Determine the [X, Y] coordinate at the center of the cell enclosing the given text.  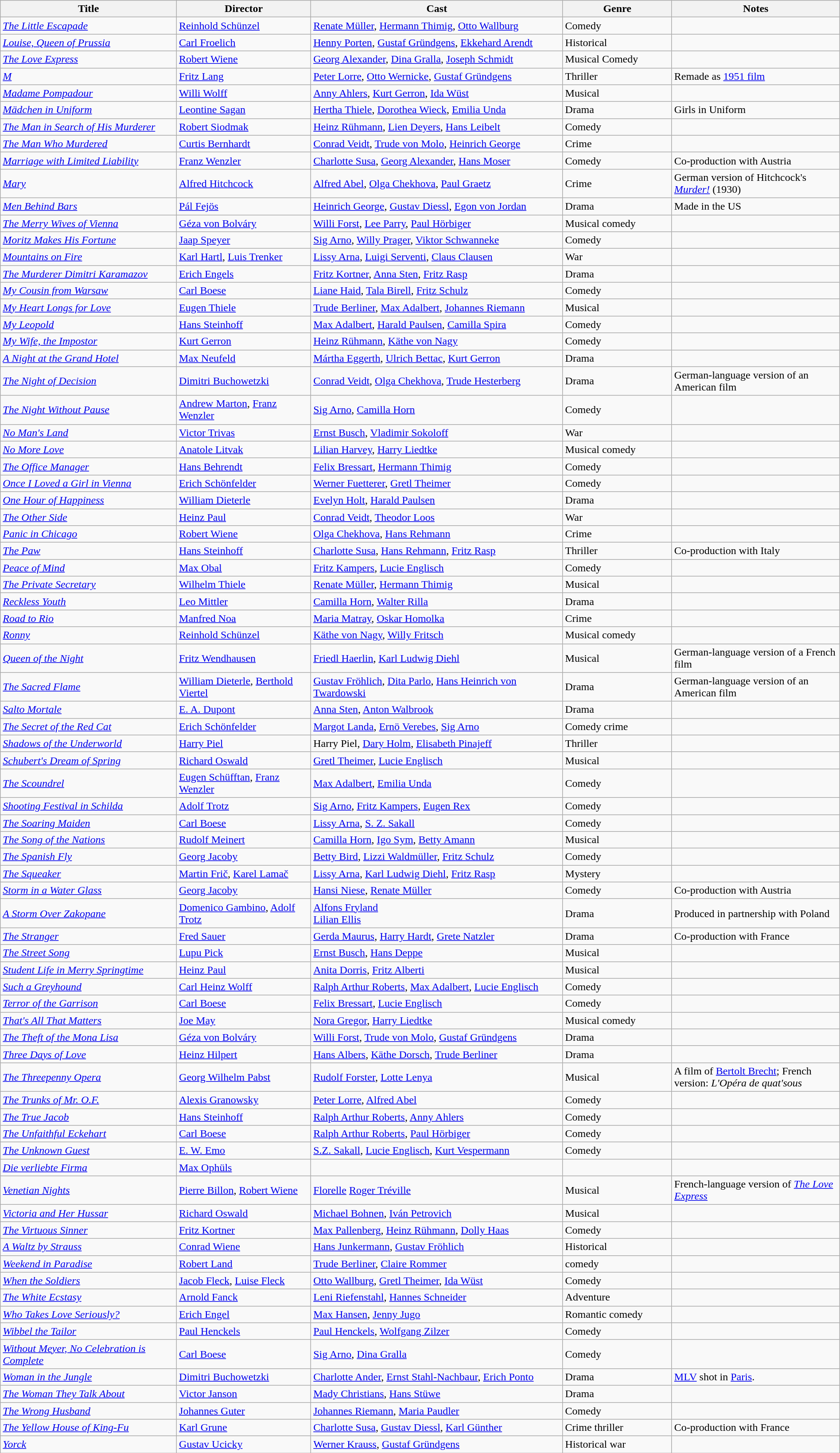
The Squeaker [89, 874]
Queen of the Night [89, 658]
Michael Bohnen, Iván Petrovich [437, 1213]
Harry Piel, Dary Holm, Elisabeth Pinajeff [437, 743]
The Wrong Husband [89, 1411]
Willi Wolff [244, 93]
Lissy Arna, Karl Ludwig Diehl, Fritz Rasp [437, 874]
Willi Forst, Lee Parry, Paul Hörbiger [437, 223]
Lissy Arna, S. Z. Sakall [437, 823]
The Stranger [89, 936]
German-language version of a French film [756, 658]
German version of Hitchcock's Murder! (1930) [756, 184]
Max Obal [244, 568]
Anita Dorris, Fritz Alberti [437, 970]
Mädchen in Uniform [89, 110]
Werner Krauss, Gustaf Gründgens [437, 1445]
Curtis Bernhardt [244, 144]
Peter Lorre, Alfred Abel [437, 1100]
Hertha Thiele, Dorothea Wieck, Emilia Unda [437, 110]
Reckless Youth [89, 602]
Title [89, 9]
Gerda Maurus, Harry Hardt, Grete Natzler [437, 936]
Olga Chekhova, Hans Rehmann [437, 534]
Andrew Marton, Franz Wenzler [244, 410]
Pál Fejös [244, 206]
Alfred Abel, Olga Chekhova, Paul Graetz [437, 184]
Alfons Fryland Lilian Ellis [437, 913]
Jacob Fleck, Luise Fleck [244, 1281]
Felix Bressart, Hermann Thimig [437, 466]
Hans Albers, Käthe Dorsch, Trude Berliner [437, 1054]
The Secret of the Red Cat [89, 726]
No More Love [89, 449]
Eugen Schüfftan, Franz Wenzler [244, 783]
Harry Piel [244, 743]
Alexis Granowsky [244, 1100]
The Soaring Maiden [89, 823]
William Dieterle [244, 500]
Peter Lorre, Otto Wernicke, Gustaf Gründgens [437, 76]
Weekend in Paradise [89, 1264]
Moritz Makes His Fortune [89, 240]
Sig Arno, Fritz Kampers, Eugen Rex [437, 806]
Three Days of Love [89, 1054]
Wibbel the Tailor [89, 1331]
E. A. Dupont [244, 710]
The Office Manager [89, 466]
A Waltz by Strauss [89, 1247]
E. W. Emo [244, 1151]
Comedy crime [617, 726]
Notes [756, 9]
Paul Henckels, Wolfgang Zilzer [437, 1331]
Louise, Queen of Prussia [89, 43]
The Merry Wives of Vienna [89, 223]
MLV shot in Paris. [756, 1377]
Kurt Gerron [244, 341]
Trude Berliner, Claire Rommer [437, 1264]
Evelyn Holt, Harald Paulsen [437, 500]
Karl Grune [244, 1428]
Conrad Veidt, Theodor Loos [437, 517]
Crime thriller [617, 1428]
Eugen Thiele [244, 308]
Henny Porten, Gustaf Gründgens, Ekkehard Arendt [437, 43]
Ernst Busch, Vladimir Sokoloff [437, 433]
Terror of the Garrison [89, 1004]
Robert Siodmak [244, 127]
Max Ophüls [244, 1168]
Student Life in Merry Springtime [89, 970]
Who Takes Love Seriously? [89, 1314]
Felix Bressart, Lucie Englisch [437, 1004]
Max Pallenberg, Heinz Rühmann, Dolly Haas [437, 1230]
Mountains on Fire [89, 257]
Lissy Arna, Luigi Serventi, Claus Clausen [437, 257]
Romantic comedy [617, 1314]
The Unknown Guest [89, 1151]
Die verliebte Firma [89, 1168]
Alfred Hitchcock [244, 184]
Arnold Fanck [244, 1297]
Remade as 1951 film [756, 76]
When the Soldiers [89, 1281]
Charlotte Susa, Georg Alexander, Hans Moser [437, 160]
Karl Hartl, Luis Trenker [244, 257]
Victor Janson [244, 1394]
Anna Sten, Anton Walbrook [437, 710]
Wilhelm Thiele [244, 585]
Otto Wallburg, Gretl Theimer, Ida Wüst [437, 1281]
Panic in Chicago [89, 534]
The Scoundrel [89, 783]
Gustav Fröhlich, Dita Parlo, Hans Heinrich von Twardowski [437, 687]
Rudolf Forster, Lotte Lenya [437, 1077]
Johannes Riemann, Maria Paudler [437, 1411]
A film of Bertolt Brecht; French version: L'Opéra de quat'sous [756, 1077]
Mystery [617, 874]
Leontine Sagan [244, 110]
Without Meyer, No Celebration is Complete [89, 1354]
Charlotte Susa, Hans Rehmann, Fritz Rasp [437, 551]
William Dieterle, Berthold Viertel [244, 687]
One Hour of Happiness [89, 500]
My Cousin from Warsaw [89, 291]
Leo Mittler [244, 602]
Heinz Hilpert [244, 1054]
Jaap Speyer [244, 240]
Victoria and Her Hussar [89, 1213]
Robert Land [244, 1264]
Franz Wenzler [244, 160]
comedy [617, 1264]
Fritz Wendhausen [244, 658]
Ronny [89, 635]
Ralph Arthur Roberts, Anny Ahlers [437, 1117]
The Love Express [89, 59]
Betty Bird, Lizzi Waldmüller, Fritz Schulz [437, 857]
Gustav Ucicky [244, 1445]
Heinz Rühmann, Lien Deyers, Hans Leibelt [437, 127]
Lupu Pick [244, 953]
Sig Arno, Camilla Horn [437, 410]
My Wife, the Impostor [89, 341]
Fritz Kampers, Lucie Englisch [437, 568]
Venetian Nights [89, 1191]
The Sacred Flame [89, 687]
Fred Sauer [244, 936]
Peace of Mind [89, 568]
Men Behind Bars [89, 206]
Marriage with Limited Liability [89, 160]
The Man Who Murdered [89, 144]
Werner Fuetterer, Gretl Theimer [437, 483]
Mady Christians, Hans Stüwe [437, 1394]
Rudolf Meinert [244, 840]
Conrad Veidt, Trude von Molo, Heinrich George [437, 144]
The Night Without Pause [89, 410]
Shadows of the Underworld [89, 743]
The Song of the Nations [89, 840]
Carl Heinz Wolff [244, 987]
Fritz Kortner [244, 1230]
A Storm Over Zakopane [89, 913]
Sig Arno, Dina Gralla [437, 1354]
Adolf Trotz [244, 806]
Manfred Noa [244, 618]
Willi Forst, Trude von Molo, Gustaf Gründgens [437, 1037]
Maria Matray, Oskar Homolka [437, 618]
The Theft of the Mona Lisa [89, 1037]
Max Hansen, Jenny Jugo [437, 1314]
The Little Escapade [89, 26]
The Private Secretary [89, 585]
The Spanish Fly [89, 857]
Cast [437, 9]
Charlotte Susa, Gustav Diessl, Karl Günther [437, 1428]
Mary [89, 184]
Charlotte Ander, Ernst Stahl-Nachbaur, Erich Ponto [437, 1377]
Ralph Arthur Roberts, Paul Hörbiger [437, 1134]
Martin Frič, Karel Lamač [244, 874]
Gretl Theimer, Lucie Englisch [437, 760]
Genre [617, 9]
Renate Müller, Hermann Thimig, Otto Wallburg [437, 26]
Heinrich George, Gustav Diessl, Egon von Jordan [437, 206]
Paul Henckels [244, 1331]
Domenico Gambino, Adolf Trotz [244, 913]
No Man's Land [89, 433]
The Street Song [89, 953]
The Other Side [89, 517]
French-language version of The Love Express [756, 1191]
The Woman They Talk About [89, 1394]
Renate Müller, Hermann Thimig [437, 585]
Ernst Busch, Hans Deppe [437, 953]
Anatole Litvak [244, 449]
Trude Berliner, Max Adalbert, Johannes Riemann [437, 308]
Pierre Billon, Robert Wiene [244, 1191]
Mártha Eggerth, Ulrich Bettac, Kurt Gerron [437, 358]
My Leopold [89, 324]
Erich Engels [244, 274]
Liane Haid, Tala Birell, Fritz Schulz [437, 291]
Camilla Horn, Walter Rilla [437, 602]
Road to Rio [89, 618]
M [89, 76]
Sig Arno, Willy Prager, Viktor Schwanneke [437, 240]
Girls in Uniform [756, 110]
Max Neufeld [244, 358]
Ralph Arthur Roberts, Max Adalbert, Lucie Englisch [437, 987]
Once I Loved a Girl in Vienna [89, 483]
Florelle Roger Tréville [437, 1191]
Leni Riefenstahl, Hannes Schneider [437, 1297]
Margot Landa, Ernö Verebes, Sig Arno [437, 726]
Co-production with Italy [756, 551]
The White Ecstasy [89, 1297]
Woman in the Jungle [89, 1377]
Anny Ahlers, Kurt Gerron, Ida Wüst [437, 93]
Produced in partnership with Poland [756, 913]
Erich Engel [244, 1314]
The Threepenny Opera [89, 1077]
Hansi Niese, Renate Müller [437, 891]
Such a Greyhound [89, 987]
Lilian Harvey, Harry Liedtke [437, 449]
The Virtuous Sinner [89, 1230]
Schubert's Dream of Spring [89, 760]
Käthe von Nagy, Willy Fritsch [437, 635]
Hans Behrendt [244, 466]
Max Adalbert, Harald Paulsen, Camilla Spira [437, 324]
Salto Mortale [89, 710]
That's All That Matters [89, 1020]
Carl Froelich [244, 43]
The Trunks of Mr. O.F. [89, 1100]
Fritz Lang [244, 76]
Historical war [617, 1445]
Hans Junkermann, Gustav Fröhlich [437, 1247]
The Man in Search of His Murderer [89, 127]
Johannes Guter [244, 1411]
Georg Wilhelm Pabst [244, 1077]
Joe May [244, 1020]
The Paw [89, 551]
Director [244, 9]
Storm in a Water Glass [89, 891]
Georg Alexander, Dina Gralla, Joseph Schmidt [437, 59]
The Unfaithful Eckehart [89, 1134]
Conrad Wiene [244, 1247]
Victor Trivas [244, 433]
The Yellow House of King-Fu [89, 1428]
Adventure [617, 1297]
My Heart Longs for Love [89, 308]
Made in the US [756, 206]
Friedl Haerlin, Karl Ludwig Diehl [437, 658]
Max Adalbert, Emilia Unda [437, 783]
Fritz Kortner, Anna Sten, Fritz Rasp [437, 274]
Musical Comedy [617, 59]
Heinz Rühmann, Käthe von Nagy [437, 341]
The Murderer Dimitri Karamazov [89, 274]
The Night of Decision [89, 381]
Yorck [89, 1445]
S.Z. Sakall, Lucie Englisch, Kurt Vespermann [437, 1151]
A Night at the Grand Hotel [89, 358]
Nora Gregor, Harry Liedtke [437, 1020]
Shooting Festival in Schilda [89, 806]
Madame Pompadour [89, 93]
Conrad Veidt, Olga Chekhova, Trude Hesterberg [437, 381]
The True Jacob [89, 1117]
Camilla Horn, Igo Sym, Betty Amann [437, 840]
